Output the [X, Y] coordinate of the center of the cell containing the given text.  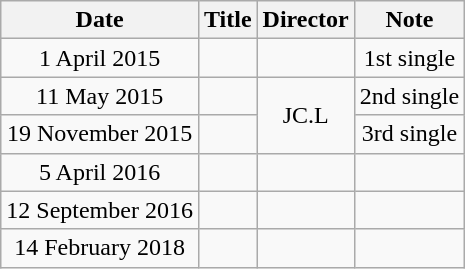
12 September 2016 [100, 210]
3rd single [409, 134]
5 April 2016 [100, 172]
Date [100, 20]
19 November 2015 [100, 134]
JC.L [306, 115]
1 April 2015 [100, 58]
Director [306, 20]
Note [409, 20]
11 May 2015 [100, 96]
14 February 2018 [100, 248]
Title [228, 20]
1st single [409, 58]
2nd single [409, 96]
